Search for the cell housing the specified text and yield its [X, Y] center coordinate. 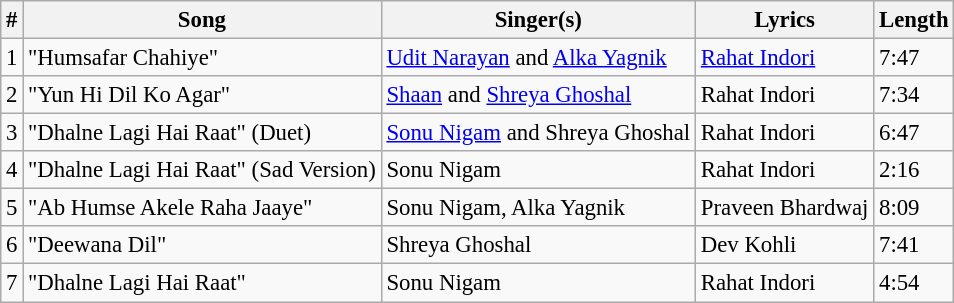
Length [914, 20]
Shaan and Shreya Ghoshal [538, 95]
Praveen Bhardwaj [784, 208]
Singer(s) [538, 20]
Lyrics [784, 20]
6:47 [914, 133]
8:09 [914, 208]
6 [12, 245]
"Dhalne Lagi Hai Raat" (Sad Version) [202, 170]
# [12, 20]
3 [12, 133]
Dev Kohli [784, 245]
5 [12, 208]
Shreya Ghoshal [538, 245]
"Dhalne Lagi Hai Raat" (Duet) [202, 133]
"Ab Humse Akele Raha Jaaye" [202, 208]
"Yun Hi Dil Ko Agar" [202, 95]
4:54 [914, 283]
7:34 [914, 95]
7:47 [914, 58]
7:41 [914, 245]
7 [12, 283]
"Deewana Dil" [202, 245]
Song [202, 20]
2 [12, 95]
1 [12, 58]
Sonu Nigam, Alka Yagnik [538, 208]
Udit Narayan and Alka Yagnik [538, 58]
"Humsafar Chahiye" [202, 58]
2:16 [914, 170]
4 [12, 170]
"Dhalne Lagi Hai Raat" [202, 283]
Sonu Nigam and Shreya Ghoshal [538, 133]
